Determine the [x, y] coordinate at the center of the cell enclosing the given text.  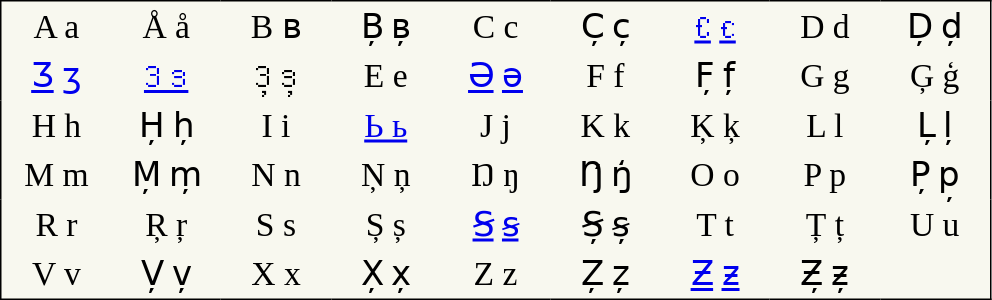
Ŋ̒ ŋ̒ [605, 175]
Ș ș [386, 225]
R r [56, 225]
M m [56, 175]
T t [715, 225]
C c [496, 26]
Ь ь [386, 125]
N n [276, 175]
Ț ț [825, 225]
Å å [166, 26]
E e [386, 76]
Ɜ ɜ [166, 76]
A a [56, 26]
Ʒ ʒ [56, 76]
O o [715, 175]
X x [276, 274]
B ʙ [276, 26]
B̦ ʙ̦ [386, 26]
G g [825, 76]
Ŋ ŋ [496, 175]
Ŗ ŗ [166, 225]
Ņ ņ [386, 175]
Ꞩ ꞩ [496, 225]
K k [605, 125]
Ƶ̦ ƶ̦ [825, 274]
S s [276, 225]
Ƶ ƶ [715, 274]
H̦ h̦ [166, 125]
Z̦ z̦ [605, 274]
Ķ ķ [715, 125]
Ə ə [496, 76]
Ɜ̦ ɜ̦ [276, 76]
Ꞓ ꞓ [715, 26]
H h [56, 125]
F f [605, 76]
X̦ x̦ [386, 274]
M̦ m̦ [166, 175]
Ꞩ̦ ꞩ̦ [605, 225]
F̦ f̦ [715, 76]
Ģ ģ [936, 76]
I i [276, 125]
D d [825, 26]
C̦ c̦ [605, 26]
P̦ p̦ [936, 175]
Z z [496, 274]
P p [825, 175]
V̦ v̦ [166, 274]
D̦ d̦ [936, 26]
V v [56, 274]
L̦ l̦ [936, 125]
U u [936, 225]
L l [825, 125]
J j [496, 125]
